Return the (x, y) coordinate for the center point of the cell that contains the specified text.  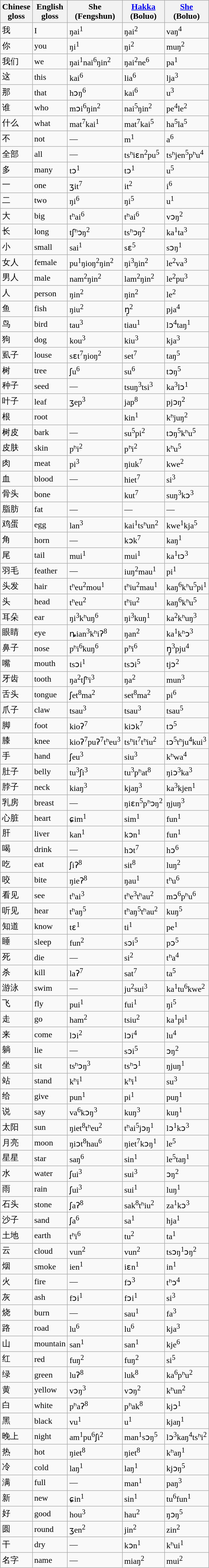
pe4le2 (186, 108)
ʒen2 (95, 1529)
ŋiuk7 (143, 463)
ka1ta3 (186, 232)
你 (16, 46)
sak8tʰiu2 (143, 1204)
kʰaŋ1 (186, 1452)
来 (16, 1034)
luŋ1 (186, 1189)
tsʰiɛn2pu5 (143, 154)
saŋ6 (95, 1158)
热 (16, 1452)
大 (16, 216)
圆 (16, 1529)
灰 (16, 1297)
what (50, 123)
ŋieʔ8 (95, 880)
Englishgloss (50, 12)
ʒep3 (95, 402)
爪子 (16, 710)
rain (50, 1189)
tɔŋ5 (186, 370)
pun1 (95, 1096)
ŋai2 (143, 31)
tail (50, 556)
fire (50, 1282)
male (50, 278)
m1 (143, 139)
ŋ̩3pju4 (186, 648)
咬 (16, 880)
tɔ5tʰju4kui3 (186, 741)
黄 (16, 1390)
ka2kʰuŋ3 (186, 617)
听见 (16, 911)
脂肪 (16, 509)
tsɔi1 (95, 664)
belly (50, 772)
脚 (16, 726)
who (50, 108)
sit (50, 1066)
full (50, 1483)
i6 (186, 185)
kin1 (143, 417)
ʃa6 (95, 1220)
kan1 (95, 834)
lɔ3kaŋ4tsʰi2 (186, 1436)
stand (50, 1081)
cold (50, 1467)
kioʔ7 (95, 726)
lam2ŋin2 (143, 278)
za1kɔ3 (186, 1204)
ŋiet7kɔŋ1 (143, 1143)
we (50, 62)
pjɔŋ2 (186, 402)
ȵian3kʰiʔ8 (95, 633)
claw (50, 710)
kʰui1 (186, 1544)
tsʰjen5pʰu4 (186, 154)
角 (16, 540)
ʃeu3 (95, 756)
sleep (50, 942)
one (50, 185)
good (50, 1514)
tsʰɔ1 (143, 1066)
二 (16, 201)
muŋ2 (186, 46)
ŋjuŋ3 (186, 803)
taŋ5 (186, 355)
kwe1kja5 (186, 525)
give (50, 1096)
burn (50, 1313)
pu1ŋioŋ2ŋin2 (95, 262)
ta1 (186, 1236)
sui1 (143, 1189)
看见 (16, 896)
vɔŋ3 (95, 1390)
ŋi6 (95, 201)
tsiu2 (143, 1019)
tɛ1 (95, 926)
heart (50, 818)
kuŋ3 (143, 1112)
火 (16, 1282)
tʰɔ4 (186, 1282)
长 (16, 232)
tsɔŋ1ɔŋ2 (186, 1251)
egg (50, 525)
nose (50, 648)
膝 (16, 741)
kʰjuŋ2 (186, 417)
root (50, 417)
seed (50, 386)
si5 (186, 1359)
kʰwa4 (186, 756)
I (50, 31)
那 (16, 92)
女人 (16, 262)
am1pu6ʃi2 (95, 1436)
su5pi2 (143, 432)
一 (16, 185)
星星 (16, 1158)
肚子 (16, 772)
ear (50, 617)
乳房 (16, 803)
pa1 (186, 62)
pi3 (95, 463)
知道 (16, 926)
kʰun2 (186, 1390)
leaf (50, 402)
lia6 (143, 77)
ŋa2tʃʰi3 (95, 679)
kuŋ1 (186, 1112)
手 (16, 756)
lɔ1kɔ3 (186, 1127)
山 (16, 1344)
luk8 (143, 1374)
water (50, 1174)
not (50, 139)
hou3 (95, 1514)
set8ma2 (143, 694)
iuŋ2mau1 (143, 571)
全部 (16, 154)
sa1 (143, 1220)
土地 (16, 1236)
tsuŋ3tsi3 (143, 386)
smoke (50, 1266)
kjaŋ1 (186, 1421)
zin2 (186, 1529)
u5 (186, 170)
虱子 (16, 355)
sun (50, 1127)
ŋi3ŋin2 (143, 262)
le2pu3 (186, 278)
睡 (16, 942)
hja1 (186, 1220)
ŋjuŋ1 (186, 1066)
liver (50, 834)
ka1kʰɔ3 (186, 633)
走 (16, 1019)
种子 (16, 386)
kjaŋ3 (143, 787)
black (50, 1421)
bite (50, 880)
star (50, 1158)
round (50, 1529)
mun3 (186, 679)
night (50, 1436)
tʃʰɔŋ2 (95, 232)
jap8 (143, 402)
鼻子 (16, 648)
hot (50, 1452)
pui1 (95, 1004)
bark (50, 432)
吃 (16, 864)
好 (16, 1514)
ŋi1 (95, 46)
tjɔ2 (186, 664)
肝 (16, 834)
tʰai3 (95, 896)
hear (50, 911)
tɔŋ5kʰu5 (186, 432)
drink (50, 849)
va6kɔŋ3 (95, 1112)
lɔi2 (95, 1034)
hɔŋ6 (95, 92)
tsɔi5 (143, 664)
man1sɔŋ5 (143, 1436)
ha5la5 (186, 123)
lɔ4taŋ1 (186, 324)
many (50, 170)
ŋiu2 (95, 309)
pɔ5 (186, 942)
kiɔk7 (143, 726)
sau1 (143, 1313)
ka1tu6kwe2 (186, 988)
tɔ5 (186, 726)
坐 (16, 1066)
ɕim1 (95, 818)
kjɔ1 (186, 1406)
come (50, 1034)
tʰaŋ5tʰau2 (143, 911)
站 (16, 1081)
hɔt7 (143, 849)
lie (50, 1050)
tʰiu2mau1 (143, 586)
mɔ6pʰu6 (186, 896)
躺 (16, 1050)
eye (50, 633)
tʰi6 (95, 1236)
Hakka(Boluo) (143, 12)
lu4 (186, 1034)
siu3 (143, 756)
kʰu5 (186, 448)
eat (50, 864)
ʃaʔ8 (95, 1204)
树 (16, 370)
ham2 (95, 1019)
earth (50, 1236)
meat (50, 463)
all (50, 154)
tau3 (95, 324)
know (50, 926)
水 (16, 1174)
tsʰɔŋ3 (95, 1066)
ŋiɔ3ka3 (186, 772)
lan3 (95, 525)
you (50, 46)
心脏 (16, 818)
sand (50, 1220)
ŋɔŋ5 (186, 1514)
bird (50, 324)
mɔi6ŋin2 (95, 108)
根 (16, 417)
耳朵 (16, 617)
foot (50, 726)
ash (50, 1297)
name (50, 1560)
kiaŋ3 (95, 787)
狗 (16, 340)
two (50, 201)
luʔ8 (95, 1374)
tiau1 (143, 324)
kioʔ7puʔ7tʰeu3 (95, 741)
pʰak8 (143, 1406)
knee (50, 741)
vu1 (95, 1421)
kuŋ5 (186, 911)
sɛ5 (143, 247)
多 (16, 170)
say (50, 1112)
ŋai2ne6 (143, 62)
路 (16, 1328)
石头 (16, 1204)
ien1 (95, 1266)
mat7kai1 (95, 123)
suŋ3kɔ3 (186, 494)
le2 (186, 293)
沙子 (16, 1220)
冷 (16, 1467)
干 (16, 1544)
swim (50, 988)
kut7 (143, 494)
blood (50, 479)
sit8 (143, 864)
pʰi6 (143, 648)
飞 (16, 1004)
neck (50, 787)
moon (50, 1143)
tʰeu2 (95, 602)
ŋai1 (95, 31)
sɛt7ŋioŋ2 (95, 355)
烟 (16, 1266)
pja4 (186, 309)
男人 (16, 278)
ʒit7 (95, 185)
谁 (16, 108)
si2 (143, 957)
ka6pʰu2 (186, 1374)
kaŋ6kʰu5pi1 (186, 586)
kiu3 (143, 340)
She(Fengshun) (95, 12)
这 (16, 77)
fly (50, 1004)
hau2 (143, 1514)
kɔk7 (143, 540)
this (50, 77)
fɔ3 (143, 1282)
man1 (143, 1483)
ŋi3kʰuŋ6 (95, 617)
horn (50, 540)
in1 (186, 1266)
ŋ̩2 (143, 309)
new (50, 1499)
fa3 (186, 1313)
嘴 (16, 664)
脖子 (16, 787)
nai5ŋin2 (143, 108)
laʔ7 (95, 973)
说 (16, 1112)
ŋau1 (143, 880)
满 (16, 1483)
head (50, 602)
le2va3 (186, 262)
给 (16, 1096)
烧 (16, 1313)
le5taŋ1 (186, 1158)
什么 (16, 123)
feather (50, 571)
sɔŋ1 (186, 247)
ju2sui3 (143, 988)
tooth (50, 679)
tu6fun1 (186, 1499)
fish (50, 309)
ka3lɔ1 (186, 386)
female (50, 262)
ʃet8ma2 (95, 694)
small (50, 247)
louse (50, 355)
dog (50, 340)
lja3 (186, 77)
叶子 (16, 402)
皮肤 (16, 448)
set7 (143, 355)
cloud (50, 1251)
person (50, 293)
游泳 (16, 988)
She(Boluo) (186, 12)
ŋiɔt8hau6 (95, 1143)
mui2 (186, 1560)
tongue (50, 694)
ŋiet8tʰeu2 (95, 1127)
ŋiɛn5pʰɔŋ2 (143, 803)
tʰe3tʰau2 (143, 896)
人 (16, 293)
树皮 (16, 432)
黑 (16, 1421)
le5 (186, 1143)
mountain (50, 1344)
red (50, 1359)
kaŋ6kʰu5 (186, 602)
红 (16, 1359)
tʰu6 (186, 880)
kou3 (95, 340)
ta5 (186, 973)
死 (16, 957)
不 (16, 139)
big (50, 216)
白 (16, 1406)
sai1 (95, 247)
kje6 (186, 1344)
see (50, 896)
jin2 (143, 1529)
hiet7 (143, 479)
tu2 (143, 1236)
ʃu6 (95, 370)
tsau5 (186, 710)
su3 (186, 1081)
tu3pʰat8 (143, 772)
鸡蛋 (16, 525)
绿 (16, 1374)
iɛn1 (143, 1266)
鸟 (16, 324)
puŋ1 (186, 1096)
肉 (16, 463)
我们 (16, 62)
green (50, 1374)
tʰiu2 (143, 602)
ti1 (143, 926)
tʰa4 (186, 957)
我 (16, 31)
太阳 (16, 1127)
tsʰit7tʰiu2 (143, 741)
舌头 (16, 694)
u3 (186, 92)
paŋ3 (186, 1483)
go (50, 1019)
羽毛 (16, 571)
it2 (143, 185)
新 (16, 1499)
ŋi2 (143, 46)
鱼 (16, 309)
pʰi6kuŋ6 (95, 648)
sim1 (143, 818)
miaŋ2 (143, 1560)
pe1 (186, 926)
long (50, 232)
尾 (16, 556)
ka3kjen1 (186, 787)
kjɔŋ5 (186, 1467)
tʰai5jɔŋ1 (143, 1127)
tʰaŋ5 (95, 911)
nam2ŋin2 (95, 278)
bone (50, 494)
mouth (50, 664)
血 (16, 479)
that (50, 92)
ʃiʔ8 (95, 864)
头发 (16, 586)
fun2 (95, 942)
kaŋ1 (186, 540)
云 (16, 1251)
hair (50, 586)
luŋ2 (186, 864)
tu3ʃi3 (95, 772)
雨 (16, 1189)
lɔi4 (143, 1034)
ŋan2 (143, 633)
a6 (186, 139)
sat7 (143, 973)
喝 (16, 849)
die (50, 957)
tsʰɔŋ2 (143, 232)
yellow (50, 1390)
vaŋ4 (186, 31)
fat (50, 509)
名字 (16, 1560)
hand (50, 756)
骨头 (16, 494)
breast (50, 803)
头 (16, 602)
晚上 (16, 1436)
Chinesegloss (16, 12)
dry (50, 1544)
mat7kai5 (143, 123)
小 (16, 247)
ŋai1nai6ŋin2 (95, 62)
stone (50, 1204)
ka1tɔ3 (186, 556)
月亮 (16, 1143)
tʰeu2mou1 (95, 586)
road (50, 1328)
kwe2 (186, 463)
tree (50, 370)
pi6 (186, 694)
眼睛 (16, 633)
pʰaʔ8 (95, 1406)
牙齿 (16, 679)
sui3 (143, 1174)
kai1tsʰun2 (143, 525)
kill (50, 973)
杀 (16, 973)
ka1pi1 (186, 1019)
white (50, 1406)
ŋa2 (143, 679)
su6 (143, 370)
ɕin1 (95, 1499)
skin (50, 448)
fui1 (143, 1004)
ŋi3kuŋ1 (143, 617)
hɔ6 (186, 849)
